For the text-containing cell, return its midpoint in [x, y] coordinate format. 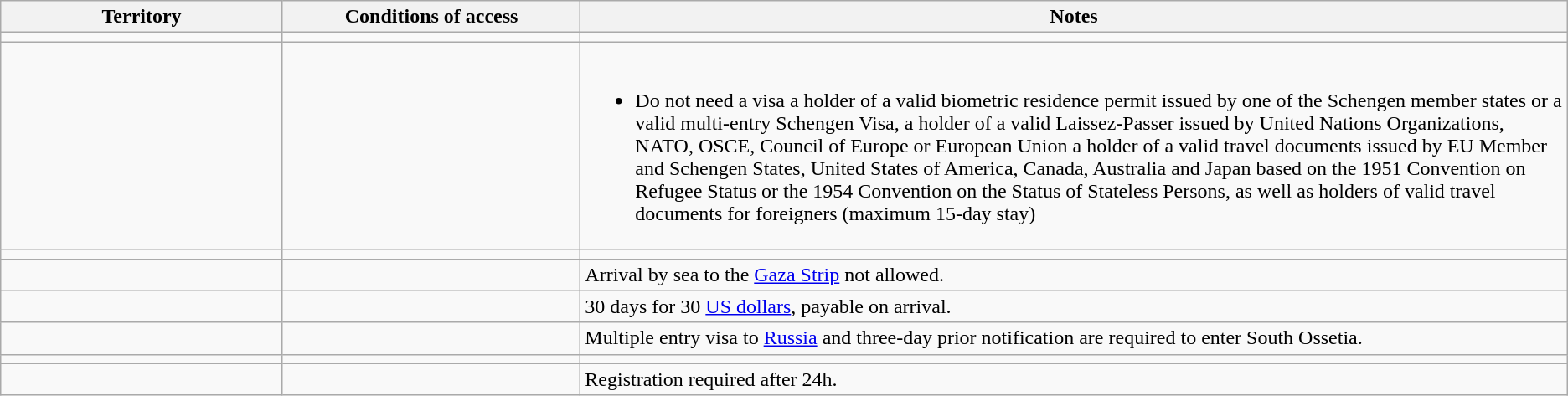
Multiple entry visa to Russia and three-day prior notification are required to enter South Ossetia. [1074, 338]
Notes [1074, 17]
Registration required after 24h. [1074, 379]
Territory [142, 17]
Arrival by sea to the Gaza Strip not allowed. [1074, 275]
30 days for 30 US dollars, payable on arrival. [1074, 306]
Conditions of access [431, 17]
